Identify which cell holds the provided text, then report its (x, y) central coordinate. 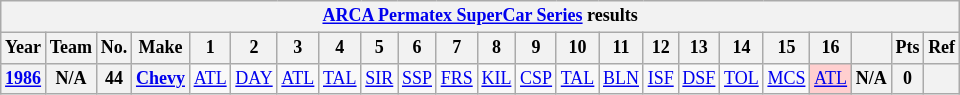
Team (70, 48)
44 (114, 78)
ARCA Permatex SuperCar Series results (480, 16)
8 (496, 48)
Make (161, 48)
MCS (786, 78)
16 (831, 48)
Pts (908, 48)
0 (908, 78)
6 (418, 48)
BLN (622, 78)
4 (340, 48)
5 (380, 48)
Year (24, 48)
10 (577, 48)
KIL (496, 78)
Chevy (161, 78)
15 (786, 48)
ISF (660, 78)
1986 (24, 78)
13 (699, 48)
7 (456, 48)
1 (210, 48)
CSP (536, 78)
11 (622, 48)
SIR (380, 78)
Ref (942, 48)
FRS (456, 78)
3 (298, 48)
SSP (418, 78)
TOL (742, 78)
DAY (254, 78)
No. (114, 48)
12 (660, 48)
2 (254, 48)
DSF (699, 78)
14 (742, 48)
9 (536, 48)
